From the cell containing the given text, extract its center point as (X, Y) coordinate. 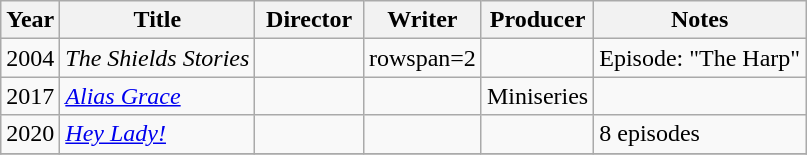
Miniseries (537, 96)
Title (158, 20)
Year (30, 20)
2004 (30, 58)
rowspan=2 (422, 58)
Alias Grace (158, 96)
Notes (700, 20)
The Shields Stories (158, 58)
Producer (537, 20)
8 episodes (700, 134)
2017 (30, 96)
Director (310, 20)
Writer (422, 20)
Hey Lady! (158, 134)
Episode: "The Harp" (700, 58)
2020 (30, 134)
